Return (X, Y) of the center of cell containing provided text 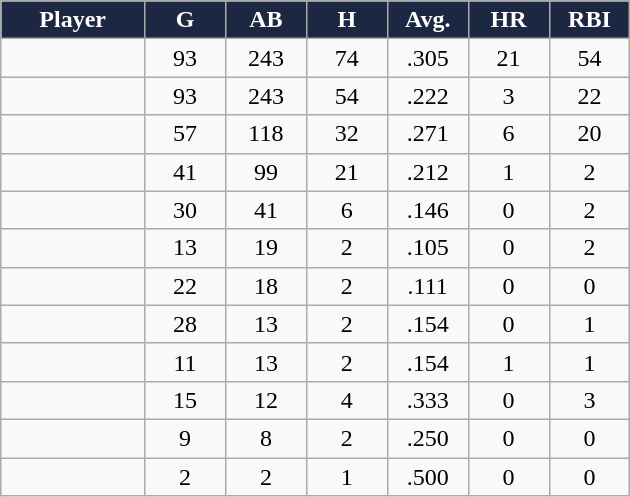
19 (266, 248)
12 (266, 400)
.222 (428, 96)
.250 (428, 438)
Player (73, 20)
H (346, 20)
.111 (428, 286)
28 (186, 324)
.146 (428, 210)
30 (186, 210)
8 (266, 438)
Avg. (428, 20)
18 (266, 286)
57 (186, 134)
.305 (428, 58)
9 (186, 438)
15 (186, 400)
32 (346, 134)
.333 (428, 400)
.212 (428, 172)
99 (266, 172)
.105 (428, 248)
AB (266, 20)
118 (266, 134)
.500 (428, 477)
HR (508, 20)
RBI (590, 20)
4 (346, 400)
74 (346, 58)
20 (590, 134)
11 (186, 362)
.271 (428, 134)
G (186, 20)
